Provide the [X, Y] coordinate of the cell's center where the given text is located.  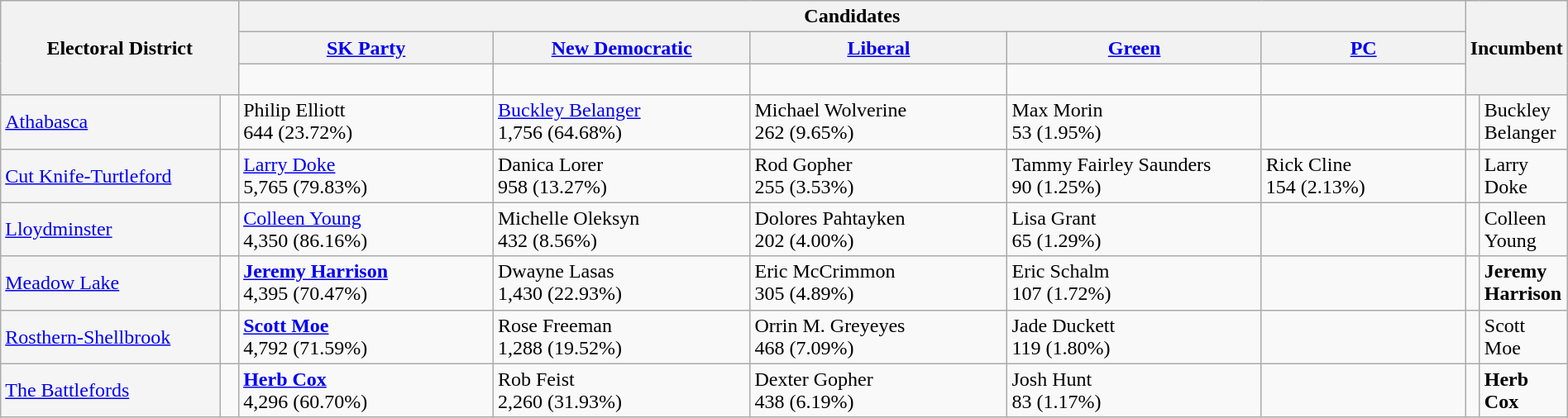
Josh Hunt83 (1.17%) [1135, 390]
Athabasca [111, 122]
Larry Doke [1523, 175]
Buckley Belanger [1523, 122]
Jeremy Harrison [1523, 283]
Lloydminster [111, 230]
Tammy Fairley Saunders90 (1.25%) [1135, 175]
Meadow Lake [111, 283]
Jeremy Harrison4,395 (70.47%) [366, 283]
Rob Feist2,260 (31.93%) [621, 390]
Eric Schalm107 (1.72%) [1135, 283]
Candidates [852, 17]
Max Morin53 (1.95%) [1135, 122]
The Battlefords [111, 390]
New Democratic [621, 48]
Danica Lorer958 (13.27%) [621, 175]
Liberal [878, 48]
Colleen Young [1523, 230]
Rosthern-Shellbrook [111, 337]
Rod Gopher255 (3.53%) [878, 175]
Jade Duckett119 (1.80%) [1135, 337]
SK Party [366, 48]
Michelle Oleksyn432 (8.56%) [621, 230]
Buckley Belanger1,756 (64.68%) [621, 122]
Lisa Grant65 (1.29%) [1135, 230]
PC [1363, 48]
Rick Cline154 (2.13%) [1363, 175]
Green [1135, 48]
Incumbent [1517, 48]
Eric McCrimmon305 (4.89%) [878, 283]
Herb Cox [1523, 390]
Electoral District [120, 48]
Herb Cox4,296 (60.70%) [366, 390]
Orrin M. Greyeyes468 (7.09%) [878, 337]
Scott Moe4,792 (71.59%) [366, 337]
Rose Freeman1,288 (19.52%) [621, 337]
Dwayne Lasas1,430 (22.93%) [621, 283]
Scott Moe [1523, 337]
Cut Knife-Turtleford [111, 175]
Dolores Pahtayken202 (4.00%) [878, 230]
Philip Elliott644 (23.72%) [366, 122]
Larry Doke5,765 (79.83%) [366, 175]
Michael Wolverine262 (9.65%) [878, 122]
Dexter Gopher438 (6.19%) [878, 390]
Colleen Young4,350 (86.16%) [366, 230]
